Return the (x, y) coordinate for the center point of the cell that contains the specified text.  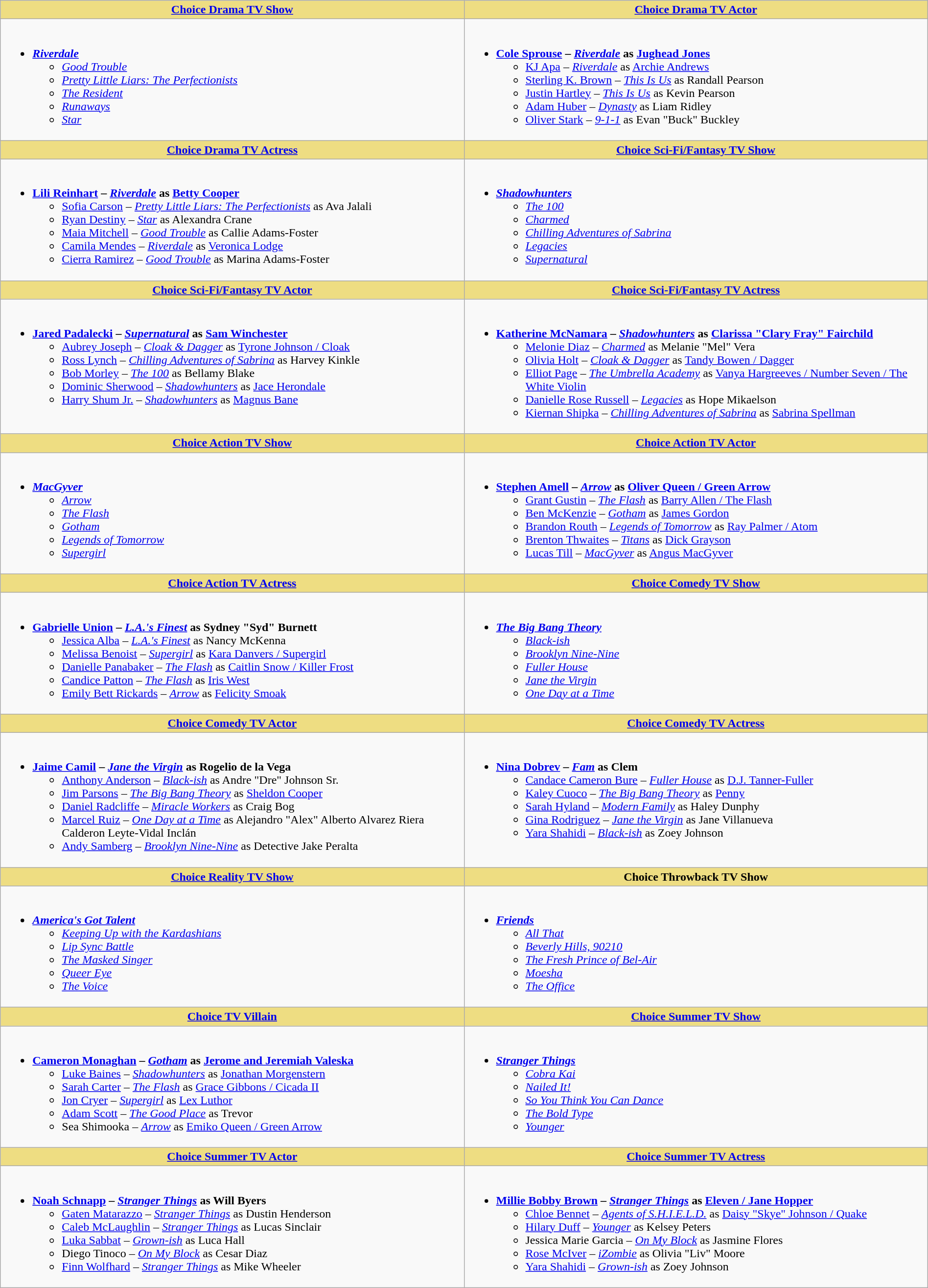
Choice Sci-Fi/Fantasy TV Actress (696, 290)
America's Got TalentKeeping Up with the KardashiansLip Sync BattleThe Masked SingerQueer EyeThe Voice (232, 947)
Choice Reality TV Show (232, 877)
Stranger ThingsCobra KaiNailed It!So You Think You Can DanceThe Bold TypeYounger (696, 1087)
Choice Drama TV Actress (232, 150)
The Big Bang TheoryBlack-ishBrooklyn Nine-NineFuller HouseJane the VirginOne Day at a Time (696, 653)
Choice Summer TV Actress (696, 1157)
Choice Summer TV Actor (232, 1157)
FriendsAll ThatBeverly Hills, 90210The Fresh Prince of Bel-AirMoeshaThe Office (696, 947)
Choice Comedy TV Show (696, 583)
Choice Summer TV Show (696, 1017)
Choice Sci-Fi/Fantasy TV Actor (232, 290)
Choice Action TV Show (232, 443)
Choice Throwback TV Show (696, 877)
Choice Comedy TV Actor (232, 723)
Choice Drama TV Show (232, 10)
ShadowhuntersThe 100CharmedChilling Adventures of SabrinaLegaciesSupernatural (696, 220)
Choice TV Villain (232, 1017)
Choice Sci-Fi/Fantasy TV Show (696, 150)
Choice Drama TV Actor (696, 10)
MacGyverArrowThe FlashGothamLegends of TomorrowSupergirl (232, 513)
Choice Comedy TV Actress (696, 723)
RiverdaleGood TroublePretty Little Liars: The PerfectionistsThe ResidentRunawaysStar (232, 80)
Choice Action TV Actress (232, 583)
Choice Action TV Actor (696, 443)
